From the cell containing the given text, extract its center point as [X, Y] coordinate. 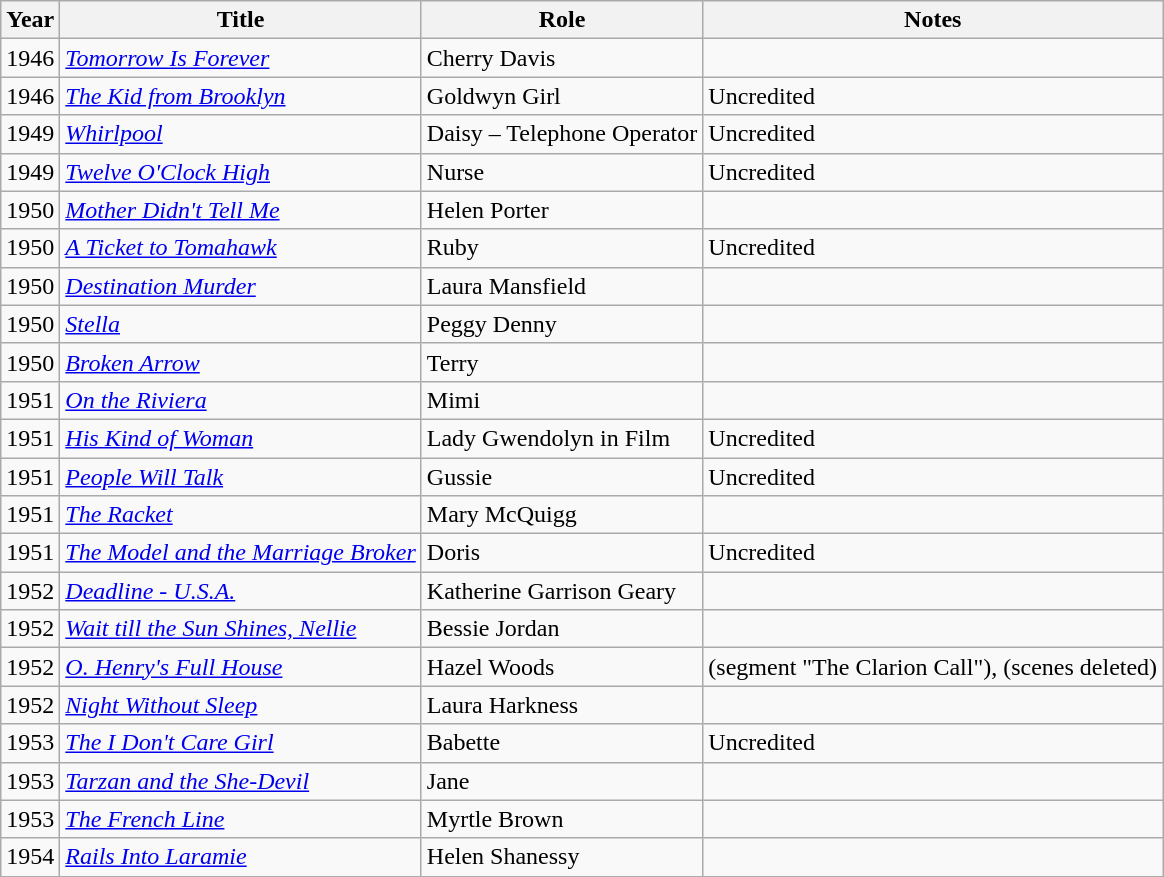
Night Without Sleep [240, 705]
1954 [30, 857]
Broken Arrow [240, 362]
Mary McQuigg [562, 515]
Destination Murder [240, 286]
Whirlpool [240, 134]
Cherry Davis [562, 58]
Bessie Jordan [562, 629]
On the Riviera [240, 400]
Wait till the Sun Shines, Nellie [240, 629]
The Model and the Marriage Broker [240, 553]
Hazel Woods [562, 667]
His Kind of Woman [240, 438]
Title [240, 20]
O. Henry's Full House [240, 667]
Tarzan and the She-Devil [240, 781]
Deadline - U.S.A. [240, 591]
Lady Gwendolyn in Film [562, 438]
The I Don't Care Girl [240, 743]
Role [562, 20]
Notes [933, 20]
(segment "The Clarion Call"), (scenes deleted) [933, 667]
Mimi [562, 400]
A Ticket to Tomahawk [240, 248]
The French Line [240, 819]
People Will Talk [240, 477]
Ruby [562, 248]
Rails Into Laramie [240, 857]
Helen Porter [562, 210]
The Racket [240, 515]
Tomorrow Is Forever [240, 58]
Mother Didn't Tell Me [240, 210]
Doris [562, 553]
Gussie [562, 477]
Laura Harkness [562, 705]
Nurse [562, 172]
Jane [562, 781]
Katherine Garrison Geary [562, 591]
Helen Shanessy [562, 857]
Myrtle Brown [562, 819]
Babette [562, 743]
Twelve O'Clock High [240, 172]
Terry [562, 362]
The Kid from Brooklyn [240, 96]
Peggy Denny [562, 324]
Stella [240, 324]
Year [30, 20]
Laura Mansfield [562, 286]
Goldwyn Girl [562, 96]
Daisy – Telephone Operator [562, 134]
